Return [x, y] of the center of cell containing provided text 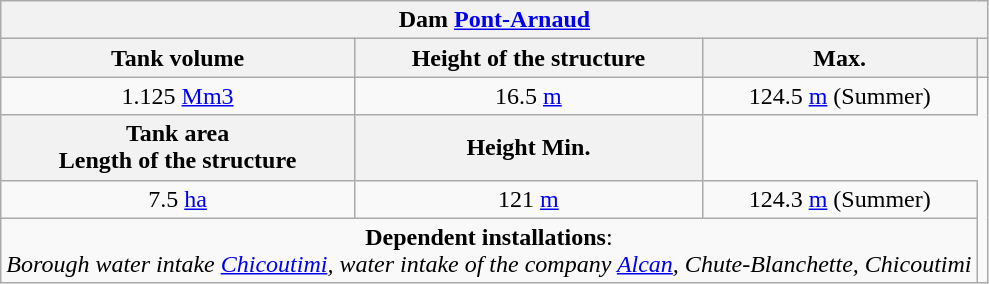
Height of the structure [528, 58]
16.5 m [528, 96]
121 m [528, 199]
Max. [840, 58]
Tank areaLength of the structure [178, 148]
Dependent installations: Borough water intake Chicoutimi, water intake of the company Alcan, Chute-Blanchette, Chicoutimi [489, 250]
7.5 ha [178, 199]
Dam Pont-Arnaud [494, 20]
124.3 m (Summer) [840, 199]
Tank volume [178, 58]
124.5 m (Summer) [840, 96]
1.125 Mm3 [178, 96]
Height Min. [528, 148]
